Capture the cell that displays the provided text and extract its (x, y) central coordinate. 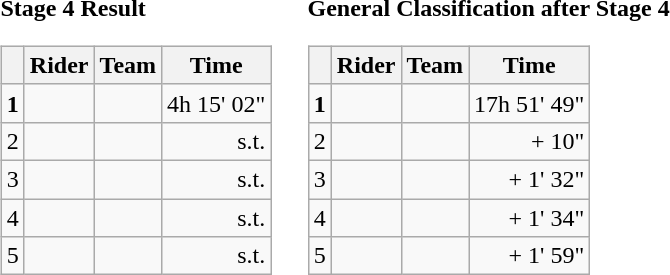
17h 51' 49" (530, 103)
+ 1' 34" (530, 217)
+ 1' 32" (530, 179)
4h 15' 02" (216, 103)
+ 10" (530, 141)
+ 1' 59" (530, 256)
